Output the (X, Y) coordinate of the center of the cell containing the given text.  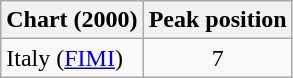
7 (218, 58)
Italy (FIMI) (72, 58)
Peak position (218, 20)
Chart (2000) (72, 20)
